Return [x, y] of the center of cell containing provided text 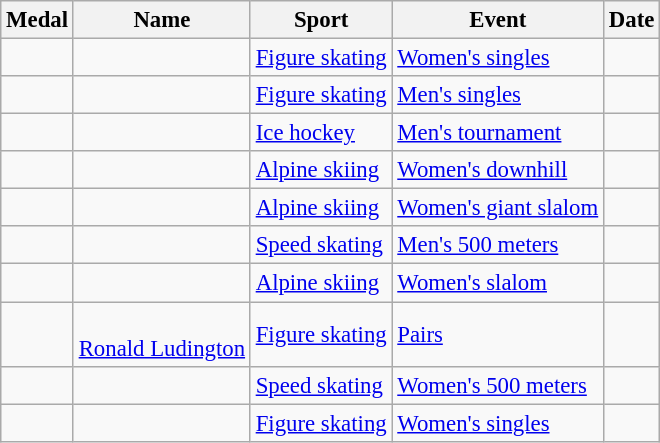
Medal [38, 20]
Ice hockey [321, 133]
Women's slalom [498, 283]
Women's 500 meters [498, 385]
Date [632, 20]
Women's giant slalom [498, 208]
Men's tournament [498, 133]
Women's downhill [498, 170]
Pairs [498, 334]
Name [162, 20]
Event [498, 20]
Ronald Ludington [162, 334]
Sport [321, 20]
Men's singles [498, 95]
Men's 500 meters [498, 245]
